Locate the cell with the specified text and output its (x, y) center coordinate. 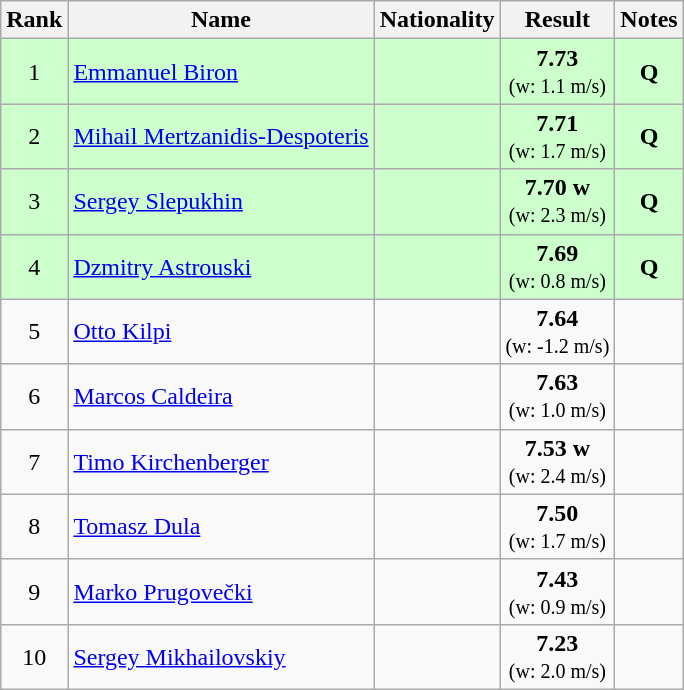
7 (34, 462)
Marcos Caldeira (221, 396)
Notes (649, 20)
3 (34, 202)
7.50(w: 1.7 m/s) (558, 526)
7.71(w: 1.7 m/s) (558, 136)
5 (34, 332)
10 (34, 656)
7.73(w: 1.1 m/s) (558, 72)
Timo Kirchenberger (221, 462)
Sergey Slepukhin (221, 202)
Name (221, 20)
Nationality (437, 20)
7.69(w: 0.8 m/s) (558, 266)
7.63(w: 1.0 m/s) (558, 396)
Sergey Mikhailovskiy (221, 656)
Dzmitry Astrouski (221, 266)
7.43(w: 0.9 m/s) (558, 592)
8 (34, 526)
9 (34, 592)
7.53 w(w: 2.4 m/s) (558, 462)
2 (34, 136)
Mihail Mertzanidis-Despoteris (221, 136)
6 (34, 396)
7.23(w: 2.0 m/s) (558, 656)
Rank (34, 20)
1 (34, 72)
Tomasz Dula (221, 526)
Result (558, 20)
Otto Kilpi (221, 332)
Emmanuel Biron (221, 72)
7.70 w(w: 2.3 m/s) (558, 202)
4 (34, 266)
7.64(w: -1.2 m/s) (558, 332)
Marko Prugovečki (221, 592)
